Return the (X, Y) coordinate for the center point of the cell that contains the specified text.  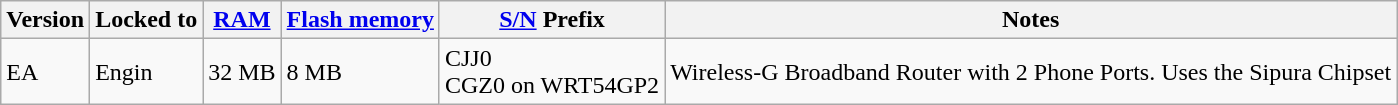
Version (46, 20)
Engin (146, 72)
RAM (242, 20)
EA (46, 72)
Flash memory (360, 20)
S/N Prefix (552, 20)
32 MB (242, 72)
Notes (1031, 20)
8 MB (360, 72)
CJJ0CGZ0 on WRT54GP2 (552, 72)
Wireless-G Broadband Router with 2 Phone Ports. Uses the Sipura Chipset (1031, 72)
Locked to (146, 20)
